Locate the cell with the specified text and output its [X, Y] center coordinate. 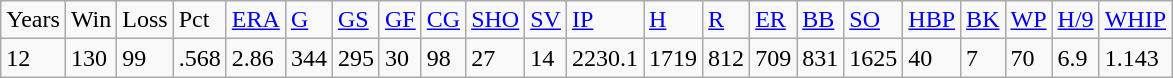
40 [932, 58]
1719 [674, 58]
99 [145, 58]
GF [400, 20]
Win [90, 20]
R [726, 20]
295 [356, 58]
831 [820, 58]
SHO [496, 20]
14 [546, 58]
1.143 [1135, 58]
344 [308, 58]
SV [546, 20]
27 [496, 58]
ER [774, 20]
130 [90, 58]
70 [1028, 58]
30 [400, 58]
Pct [200, 20]
.568 [200, 58]
BK [983, 20]
HBP [932, 20]
2.86 [256, 58]
Loss [145, 20]
812 [726, 58]
12 [34, 58]
G [308, 20]
2230.1 [604, 58]
H/9 [1076, 20]
98 [443, 58]
1625 [874, 58]
709 [774, 58]
BB [820, 20]
SO [874, 20]
CG [443, 20]
WHIP [1135, 20]
GS [356, 20]
WP [1028, 20]
6.9 [1076, 58]
H [674, 20]
7 [983, 58]
IP [604, 20]
Years [34, 20]
ERA [256, 20]
